For the text-containing cell, return its midpoint in (x, y) coordinate format. 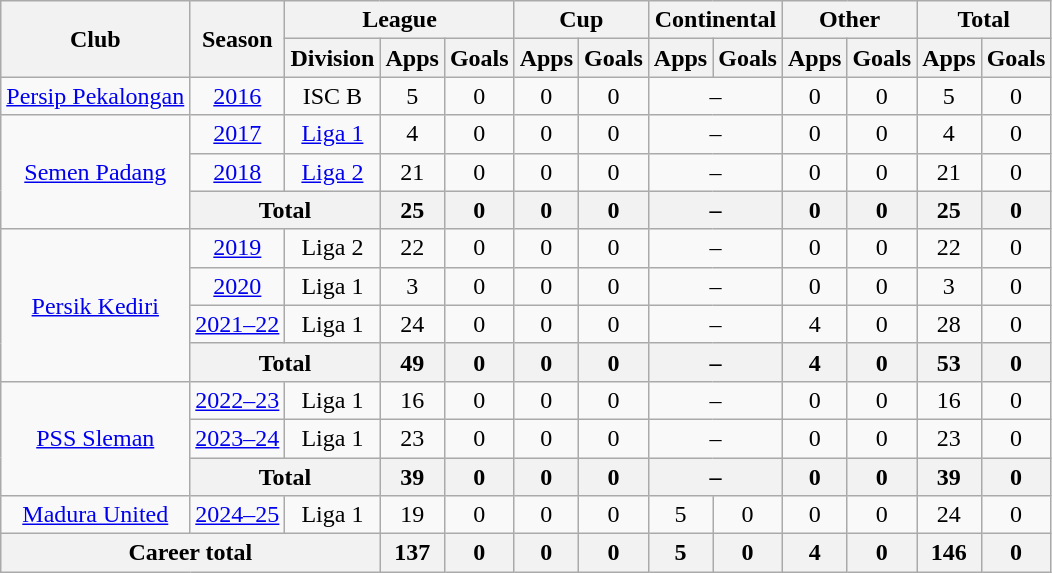
2019 (238, 248)
PSS Sleman (96, 438)
Career total (190, 553)
2023–24 (238, 438)
2022–23 (238, 400)
19 (412, 515)
146 (949, 553)
Continental (715, 20)
53 (949, 362)
Other (849, 20)
2018 (238, 172)
Persik Kediri (96, 305)
Season (238, 39)
Cup (581, 20)
Semen Padang (96, 172)
League (400, 20)
Division (332, 58)
ISC B (332, 96)
2020 (238, 286)
2017 (238, 134)
Madura United (96, 515)
2016 (238, 96)
Club (96, 39)
49 (412, 362)
137 (412, 553)
2024–25 (238, 515)
Persip Pekalongan (96, 96)
28 (949, 324)
2021–22 (238, 324)
